Extract the (x, y) coordinate from the center of the cell holding the provided text.  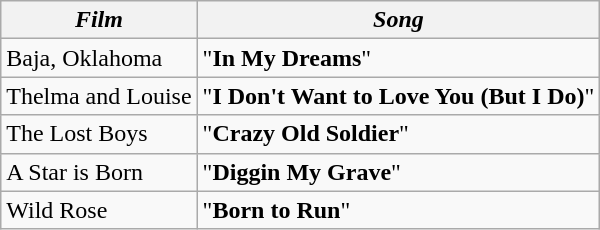
"Diggin My Grave" (398, 172)
"I Don't Want to Love You (But I Do)" (398, 96)
"Crazy Old Soldier" (398, 134)
Thelma and Louise (99, 96)
"Born to Run" (398, 210)
Baja, Oklahoma (99, 58)
"In My Dreams" (398, 58)
Wild Rose (99, 210)
Film (99, 20)
A Star is Born (99, 172)
Song (398, 20)
The Lost Boys (99, 134)
